Find where the given text appears and provide that cell's center as (x, y) coordinate. 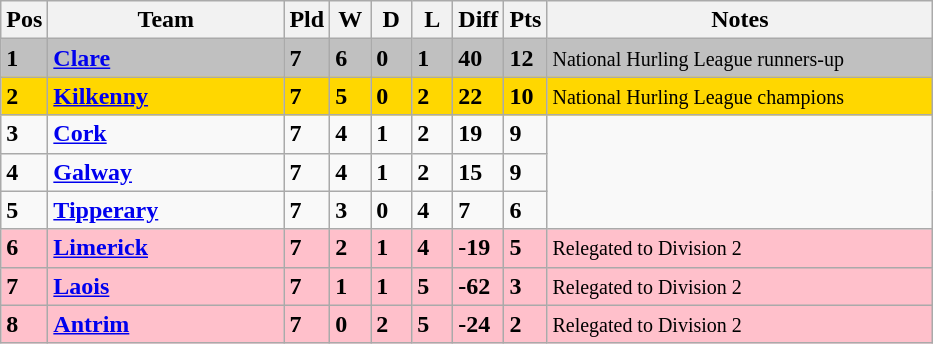
10 (526, 96)
National Hurling League runners-up (740, 58)
22 (478, 96)
D (392, 20)
Antrim (166, 324)
-62 (478, 286)
8 (24, 324)
19 (478, 134)
Pos (24, 20)
Kilkenny (166, 96)
Tipperary (166, 210)
Pld (307, 20)
Notes (740, 20)
Pts (526, 20)
Cork (166, 134)
Team (166, 20)
12 (526, 58)
Diff (478, 20)
-24 (478, 324)
L (432, 20)
Laois (166, 286)
-19 (478, 248)
Clare (166, 58)
15 (478, 172)
W (350, 20)
Limerick (166, 248)
National Hurling League champions (740, 96)
40 (478, 58)
Galway (166, 172)
